From the cell containing the given text, extract its center point as (X, Y) coordinate. 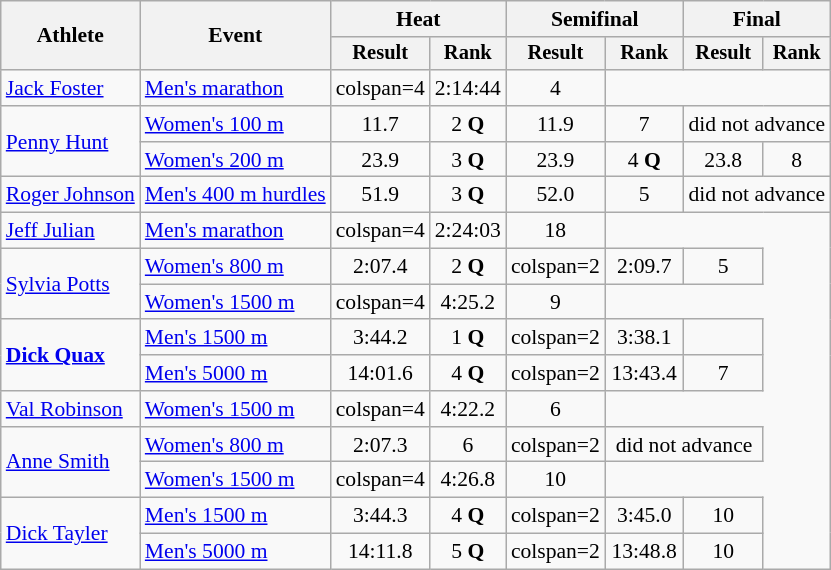
2:14:44 (468, 88)
Men's 400 m hurdles (236, 195)
14:11.8 (380, 552)
4:26.8 (468, 480)
2:09.7 (644, 267)
51.9 (380, 195)
Women's 200 m (236, 160)
Event (236, 36)
8 (796, 160)
11.9 (556, 124)
2:24:03 (468, 231)
18 (556, 231)
Penny Hunt (70, 142)
Dick Tayler (70, 534)
11.7 (380, 124)
Val Robinson (70, 409)
4 (556, 88)
3:44.3 (380, 516)
9 (556, 302)
3:44.2 (380, 338)
Jack Foster (70, 88)
3:38.1 (644, 338)
Dick Quax (70, 356)
Sylvia Potts (70, 284)
2:07.4 (380, 267)
Anne Smith (70, 462)
Women's 100 m (236, 124)
2:07.3 (380, 445)
Final (756, 19)
14:01.6 (380, 373)
4:25.2 (468, 302)
4:22.2 (468, 409)
13:48.8 (644, 552)
3:45.0 (644, 516)
Athlete (70, 36)
Semifinal (595, 19)
Jeff Julian (70, 231)
23.8 (723, 160)
Heat (418, 19)
13:43.4 (644, 373)
52.0 (556, 195)
Roger Johnson (70, 195)
1 Q (468, 338)
5 Q (468, 552)
